For the text-containing cell, return its midpoint in (X, Y) coordinate format. 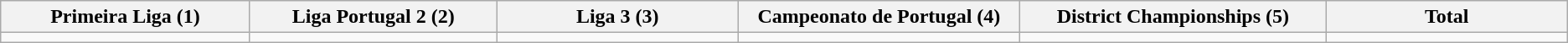
District Championships (5) (1173, 17)
Liga Portugal 2 (2) (374, 17)
Campeonato de Portugal (4) (879, 17)
Primeira Liga (1) (126, 17)
Liga 3 (3) (617, 17)
Total (1447, 17)
